From the cell containing the given text, extract its center point as (X, Y) coordinate. 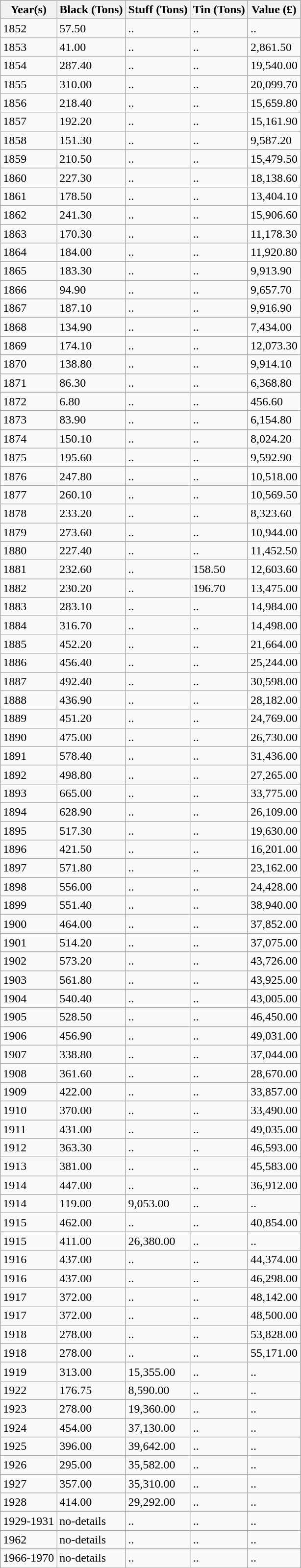
1853 (28, 47)
260.10 (91, 495)
1894 (28, 812)
1876 (28, 476)
14,984.00 (274, 607)
1852 (28, 28)
41.00 (91, 47)
43,726.00 (274, 961)
241.30 (91, 215)
24,428.00 (274, 887)
1909 (28, 1092)
498.80 (91, 774)
11,178.30 (274, 234)
36,912.00 (274, 1185)
1865 (28, 271)
48,500.00 (274, 1316)
Black (Tons) (91, 10)
396.00 (91, 1446)
1882 (28, 588)
316.70 (91, 625)
287.40 (91, 66)
232.60 (91, 570)
33,490.00 (274, 1110)
411.00 (91, 1241)
313.00 (91, 1371)
13,404.10 (274, 196)
23,162.00 (274, 868)
551.40 (91, 905)
540.40 (91, 998)
1906 (28, 1036)
31,436.00 (274, 756)
1869 (28, 346)
1854 (28, 66)
20,099.70 (274, 84)
176.75 (91, 1390)
8,024.20 (274, 439)
1857 (28, 122)
310.00 (91, 84)
1928 (28, 1502)
83.90 (91, 420)
1962 (28, 1540)
295.00 (91, 1465)
1863 (28, 234)
94.90 (91, 290)
456.60 (274, 401)
1870 (28, 364)
452.20 (91, 644)
19,360.00 (158, 1409)
1856 (28, 103)
1861 (28, 196)
9,914.10 (274, 364)
8,323.60 (274, 513)
1891 (28, 756)
28,670.00 (274, 1073)
46,298.00 (274, 1278)
370.00 (91, 1110)
273.60 (91, 532)
33,775.00 (274, 793)
1908 (28, 1073)
227.30 (91, 177)
421.50 (91, 849)
8,590.00 (158, 1390)
1886 (28, 663)
1867 (28, 308)
456.90 (91, 1036)
9,657.70 (274, 290)
1922 (28, 1390)
1966-1970 (28, 1558)
1907 (28, 1054)
1862 (28, 215)
33,857.00 (274, 1092)
26,109.00 (274, 812)
1913 (28, 1167)
178.50 (91, 196)
9,587.20 (274, 140)
43,925.00 (274, 980)
556.00 (91, 887)
Year(s) (28, 10)
184.00 (91, 252)
1926 (28, 1465)
462.00 (91, 1222)
1889 (28, 719)
9,053.00 (158, 1204)
2,861.50 (274, 47)
43,005.00 (274, 998)
49,031.00 (274, 1036)
1855 (28, 84)
46,450.00 (274, 1017)
1905 (28, 1017)
38,940.00 (274, 905)
187.10 (91, 308)
357.00 (91, 1484)
37,044.00 (274, 1054)
247.80 (91, 476)
30,598.00 (274, 681)
1929-1931 (28, 1521)
528.50 (91, 1017)
1911 (28, 1129)
1912 (28, 1148)
218.40 (91, 103)
431.00 (91, 1129)
12,603.60 (274, 570)
158.50 (219, 570)
57.50 (91, 28)
1858 (28, 140)
210.50 (91, 159)
170.30 (91, 234)
16,201.00 (274, 849)
628.90 (91, 812)
578.40 (91, 756)
13,475.00 (274, 588)
1878 (28, 513)
9,592.90 (274, 457)
44,374.00 (274, 1260)
10,569.50 (274, 495)
48,142.00 (274, 1297)
1919 (28, 1371)
151.30 (91, 140)
1883 (28, 607)
49,035.00 (274, 1129)
11,452.50 (274, 551)
29,292.00 (158, 1502)
138.80 (91, 364)
18,138.60 (274, 177)
1924 (28, 1428)
1893 (28, 793)
183.30 (91, 271)
119.00 (91, 1204)
1897 (28, 868)
1892 (28, 774)
12,073.30 (274, 346)
561.80 (91, 980)
1927 (28, 1484)
451.20 (91, 719)
1925 (28, 1446)
1871 (28, 383)
28,182.00 (274, 700)
14,498.00 (274, 625)
1872 (28, 401)
37,075.00 (274, 943)
19,630.00 (274, 831)
37,130.00 (158, 1428)
15,659.80 (274, 103)
86.30 (91, 383)
1879 (28, 532)
25,244.00 (274, 663)
1877 (28, 495)
1899 (28, 905)
134.90 (91, 327)
447.00 (91, 1185)
1881 (28, 570)
19,540.00 (274, 66)
1884 (28, 625)
6,154.80 (274, 420)
230.20 (91, 588)
192.20 (91, 122)
1923 (28, 1409)
517.30 (91, 831)
1875 (28, 457)
665.00 (91, 793)
35,582.00 (158, 1465)
10,518.00 (274, 476)
456.40 (91, 663)
1903 (28, 980)
40,854.00 (274, 1222)
1895 (28, 831)
1866 (28, 290)
1873 (28, 420)
24,769.00 (274, 719)
283.10 (91, 607)
492.40 (91, 681)
361.60 (91, 1073)
1900 (28, 924)
15,355.00 (158, 1371)
571.80 (91, 868)
174.10 (91, 346)
1864 (28, 252)
233.20 (91, 513)
227.40 (91, 551)
475.00 (91, 737)
514.20 (91, 943)
Value (£) (274, 10)
9,916.90 (274, 308)
422.00 (91, 1092)
26,730.00 (274, 737)
1898 (28, 887)
195.60 (91, 457)
6,368.80 (274, 383)
27,265.00 (274, 774)
11,920.80 (274, 252)
1904 (28, 998)
1902 (28, 961)
53,828.00 (274, 1334)
1890 (28, 737)
1896 (28, 849)
414.00 (91, 1502)
15,161.90 (274, 122)
21,664.00 (274, 644)
1901 (28, 943)
10,944.00 (274, 532)
6.80 (91, 401)
1885 (28, 644)
381.00 (91, 1167)
1859 (28, 159)
15,906.60 (274, 215)
150.10 (91, 439)
37,852.00 (274, 924)
436.90 (91, 700)
464.00 (91, 924)
1874 (28, 439)
1887 (28, 681)
39,642.00 (158, 1446)
1880 (28, 551)
1910 (28, 1110)
Tin (Tons) (219, 10)
196.70 (219, 588)
1888 (28, 700)
26,380.00 (158, 1241)
363.30 (91, 1148)
45,583.00 (274, 1167)
9,913.90 (274, 271)
454.00 (91, 1428)
46,593.00 (274, 1148)
Stuff (Tons) (158, 10)
1860 (28, 177)
1868 (28, 327)
55,171.00 (274, 1353)
573.20 (91, 961)
35,310.00 (158, 1484)
15,479.50 (274, 159)
338.80 (91, 1054)
7,434.00 (274, 327)
